Determine the [X, Y] coordinate at the center of the cell enclosing the given text.  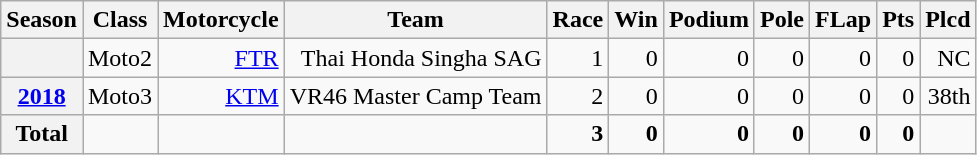
Moto3 [120, 96]
FTR [222, 58]
Class [120, 20]
FLap [844, 20]
Motorcycle [222, 20]
Season [42, 20]
38th [948, 96]
Podium [708, 20]
Team [416, 20]
Plcd [948, 20]
Win [636, 20]
Thai Honda Singha SAG [416, 58]
Pts [898, 20]
2018 [42, 96]
Pole [782, 20]
3 [578, 134]
VR46 Master Camp Team [416, 96]
Moto2 [120, 58]
1 [578, 58]
KTM [222, 96]
Total [42, 134]
2 [578, 96]
NC [948, 58]
Race [578, 20]
